Search for the cell housing the specified text and yield its [X, Y] center coordinate. 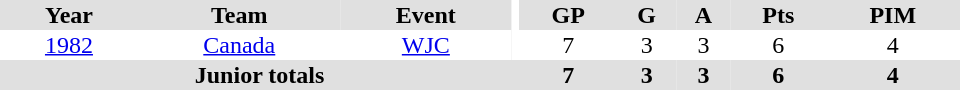
PIM [893, 15]
Pts [778, 15]
G [646, 15]
Canada [240, 45]
Year [69, 15]
WJC [426, 45]
Team [240, 15]
GP [568, 15]
Event [426, 15]
A [704, 15]
Junior totals [260, 75]
1982 [69, 45]
